For the text-containing cell, return its midpoint in (X, Y) coordinate format. 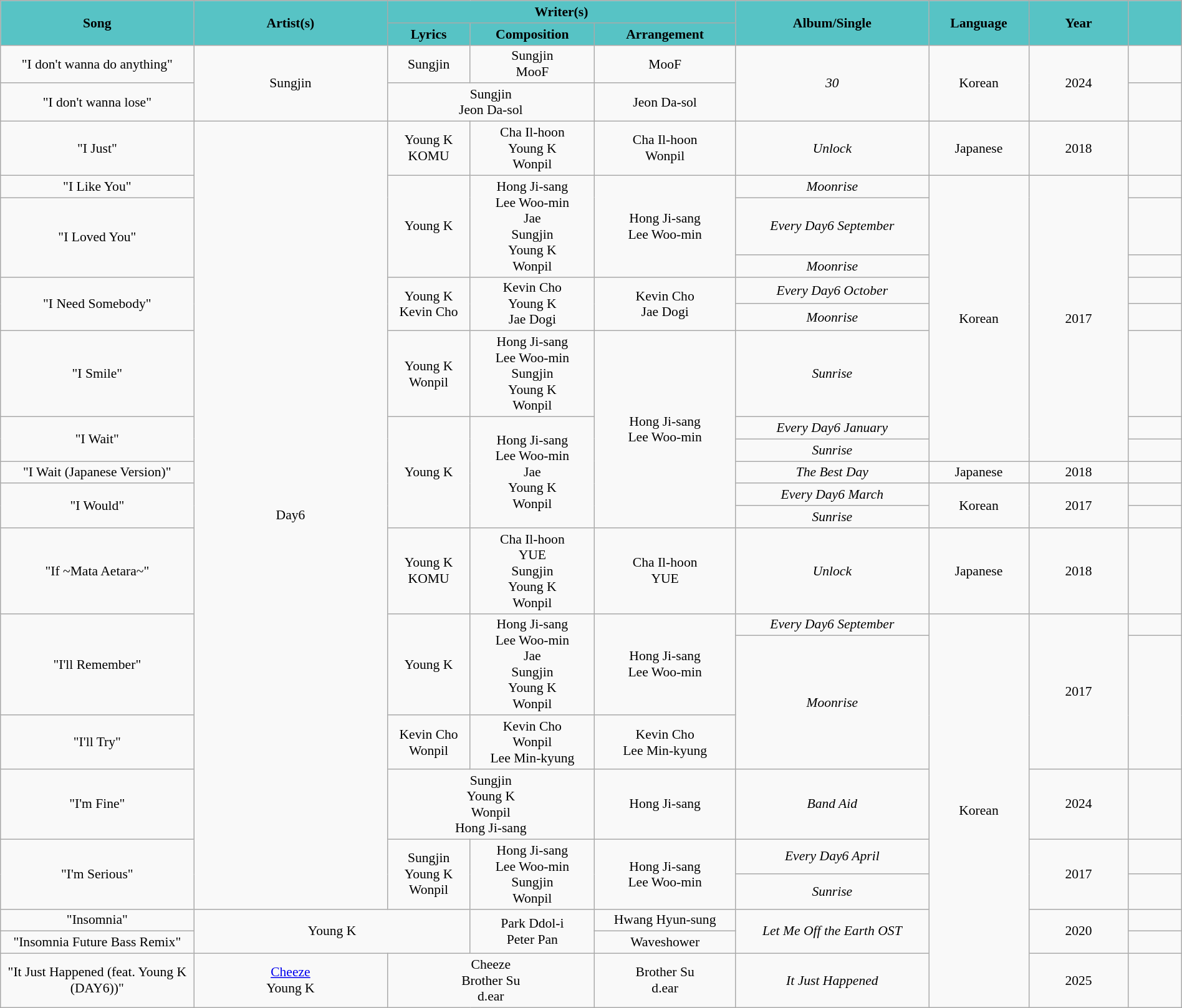
Arrangement (665, 34)
MooF (665, 64)
2025 (1079, 980)
SungjinJeon Da-sol (491, 102)
Album/Single (832, 22)
"I Smile" (97, 374)
SungjinMooF (532, 64)
Hong Ji-sang (665, 804)
"I don't wanna do anything" (97, 64)
Every Day6 January (832, 428)
Hong Ji-sangLee Woo-minJaeYoung KWonpil (532, 472)
SungjinYoung KWonpil (429, 874)
Every Day6 March (832, 494)
Writer(s) (561, 12)
"I Loved You" (97, 237)
SungjinYoung KWonpilHong Ji-sang (491, 804)
Brother Sud.ear (665, 980)
Every Day6 October (832, 290)
"I Would" (97, 505)
Kevin ChoJae Dogi (665, 304)
Every Day6 April (832, 857)
Hong Ji-sangLee Woo-minSungjinWonpil (532, 874)
Kevin ChoLee Min-kyung (665, 742)
2020 (1079, 931)
"I Need Somebody" (97, 304)
"I Like You" (97, 186)
Kevin ChoWonpil (429, 742)
Young KKevin Cho (429, 304)
Cha Il-hoonYUESungjinYoung KWonpil (532, 570)
"I'll Remember" (97, 665)
Waveshower (665, 943)
Song (97, 22)
"I'm Fine" (97, 804)
The Best Day (832, 473)
Composition (532, 34)
"I'm Serious" (97, 874)
Band Aid (832, 804)
"It Just Happened (feat. Young K (DAY6))" (97, 980)
CheezeYoung K (291, 980)
Year (1079, 22)
Cha Il-hoonYoung KWonpil (532, 148)
CheezeBrother Sud.ear (491, 980)
Cha Il-hoonYUE (665, 570)
"I Just" (97, 148)
Young KWonpil (429, 374)
"Insomnia" (97, 920)
Park Ddol-iPeter Pan (532, 931)
Artist(s) (291, 22)
"Insomnia Future Bass Remix" (97, 943)
Language (979, 22)
Hong Ji-sangLee Woo-minSungjinYoung KWonpil (532, 374)
"I Wait" (97, 439)
Let Me Off the Earth OST (832, 931)
Cha Il-hoonWonpil (665, 148)
"I don't wanna lose" (97, 102)
30 (832, 83)
Kevin ChoWonpilLee Min-kyung (532, 742)
"If ~Mata Aetara~" (97, 570)
Kevin ChoYoung KJae Dogi (532, 304)
Hwang Hyun-sung (665, 920)
Lyrics (429, 34)
It Just Happened (832, 980)
"I'll Try" (97, 742)
"I Wait (Japanese Version)" (97, 473)
Day6 (291, 515)
Jeon Da-sol (665, 102)
